Search for the cell housing the specified text and yield its [X, Y] center coordinate. 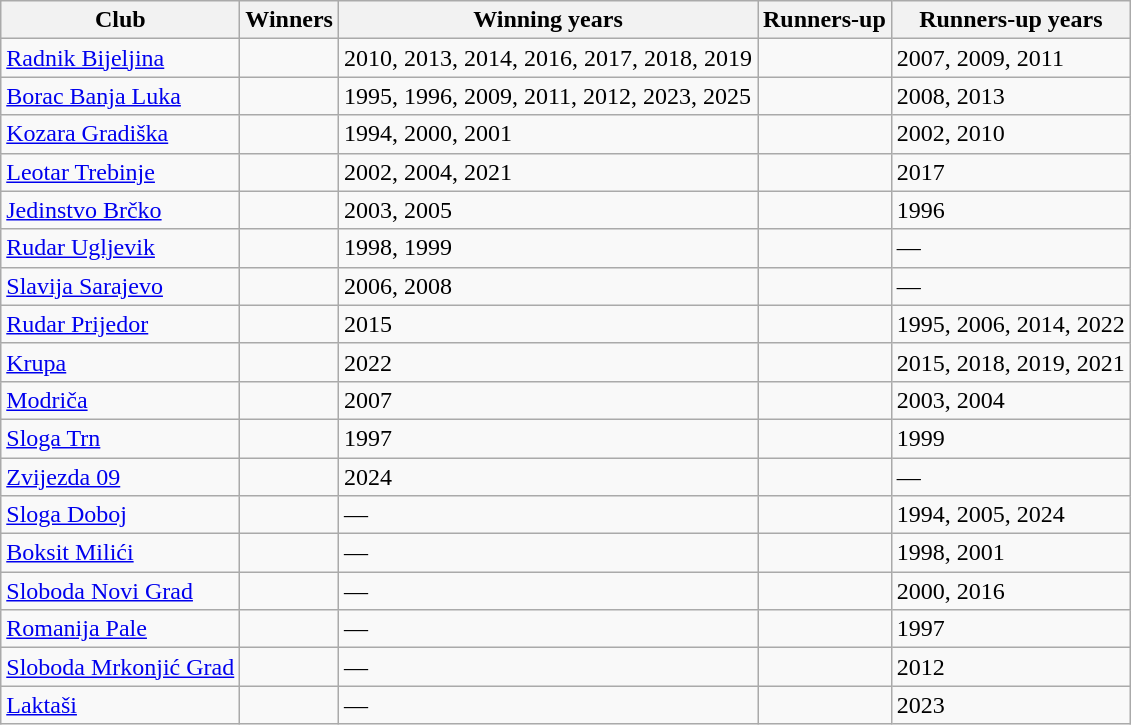
Runners-up years [1010, 20]
Sloboda Novi Grad [120, 591]
Runners-up [825, 20]
2002, 2004, 2021 [548, 172]
Rudar Ugljevik [120, 248]
Sloga Trn [120, 438]
Krupa [120, 362]
2017 [1010, 172]
Club [120, 20]
Borac Banja Luka [120, 96]
Winning years [548, 20]
2023 [1010, 705]
Rudar Prijedor [120, 324]
1995, 2006, 2014, 2022 [1010, 324]
2010, 2013, 2014, 2016, 2017, 2018, 2019 [548, 58]
Laktaši [120, 705]
1996 [1010, 210]
Sloboda Mrkonjić Grad [120, 667]
1998, 2001 [1010, 553]
2015, 2018, 2019, 2021 [1010, 362]
1995, 1996, 2009, 2011, 2012, 2023, 2025 [548, 96]
Kozara Gradiška [120, 134]
Radnik Bijeljina [120, 58]
1994, 2005, 2024 [1010, 515]
2008, 2013 [1010, 96]
2003, 2004 [1010, 400]
Leotar Trebinje [120, 172]
2006, 2008 [548, 286]
2007, 2009, 2011 [1010, 58]
Romanija Pale [120, 629]
Boksit Milići [120, 553]
1998, 1999 [548, 248]
2002, 2010 [1010, 134]
Zvijezda 09 [120, 477]
Winners [290, 20]
2012 [1010, 667]
2007 [548, 400]
Sloga Doboj [120, 515]
2015 [548, 324]
1994, 2000, 2001 [548, 134]
Modriča [120, 400]
Slavija Sarajevo [120, 286]
2022 [548, 362]
2000, 2016 [1010, 591]
2024 [548, 477]
2003, 2005 [548, 210]
1999 [1010, 438]
Jedinstvo Brčko [120, 210]
